Return [x, y] of the center of cell containing provided text 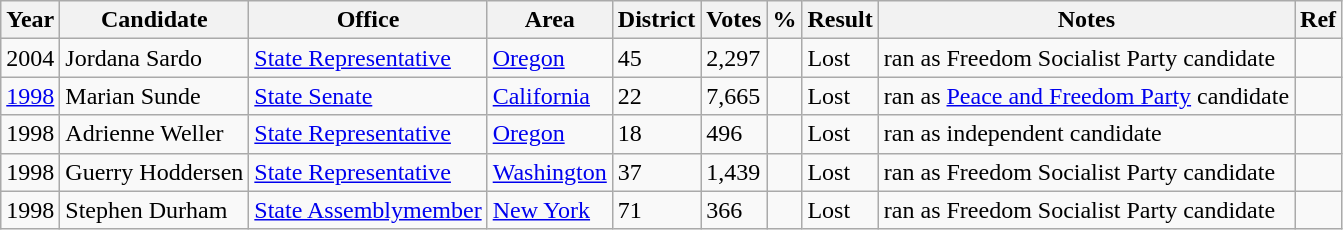
Washington [550, 172]
366 [734, 210]
71 [656, 210]
Guerry Hoddersen [154, 172]
Candidate [154, 20]
Office [368, 20]
Notes [1086, 20]
37 [656, 172]
Votes [734, 20]
Ref [1318, 20]
State Senate [368, 96]
18 [656, 134]
496 [734, 134]
22 [656, 96]
Stephen Durham [154, 210]
ran as independent candidate [1086, 134]
% [784, 20]
2004 [30, 58]
ran as Peace and Freedom Party candidate [1086, 96]
Area [550, 20]
Result [840, 20]
New York [550, 210]
Jordana Sardo [154, 58]
7,665 [734, 96]
45 [656, 58]
State Assemblymember [368, 210]
2,297 [734, 58]
District [656, 20]
Adrienne Weller [154, 134]
California [550, 96]
Marian Sunde [154, 96]
1,439 [734, 172]
Year [30, 20]
